Provide the (X, Y) coordinate of the cell's center where the given text is located.  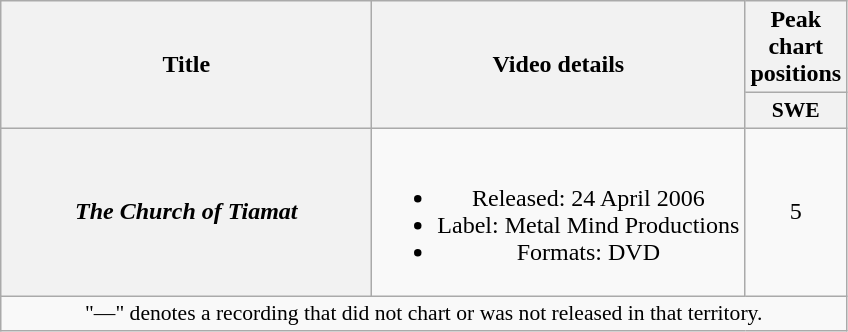
The Church of Tiamat (186, 212)
5 (796, 212)
Peak chart positions (796, 47)
Video details (558, 65)
"—" denotes a recording that did not chart or was not released in that territory. (424, 314)
SWE (796, 111)
Released: 24 April 2006Label: Metal Mind ProductionsFormats: DVD (558, 212)
Title (186, 65)
